Return the [X, Y] coordinate for the center point of the cell that contains the specified text.  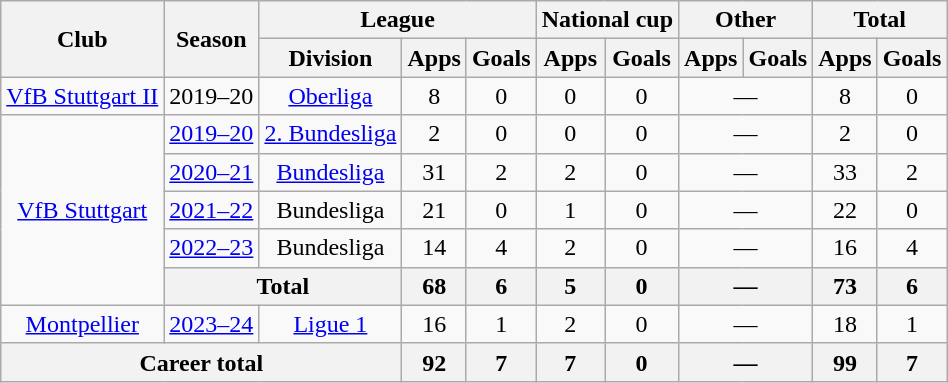
National cup [607, 20]
14 [434, 248]
Career total [202, 362]
League [398, 20]
Club [82, 39]
Montpellier [82, 324]
Season [212, 39]
18 [845, 324]
31 [434, 172]
2022–23 [212, 248]
22 [845, 210]
2023–24 [212, 324]
VfB Stuttgart [82, 210]
68 [434, 286]
Oberliga [330, 96]
2. Bundesliga [330, 134]
VfB Stuttgart II [82, 96]
Other [746, 20]
92 [434, 362]
5 [570, 286]
33 [845, 172]
Ligue 1 [330, 324]
99 [845, 362]
2021–22 [212, 210]
73 [845, 286]
21 [434, 210]
2020–21 [212, 172]
Division [330, 58]
